For the text-containing cell, return its midpoint in [X, Y] coordinate format. 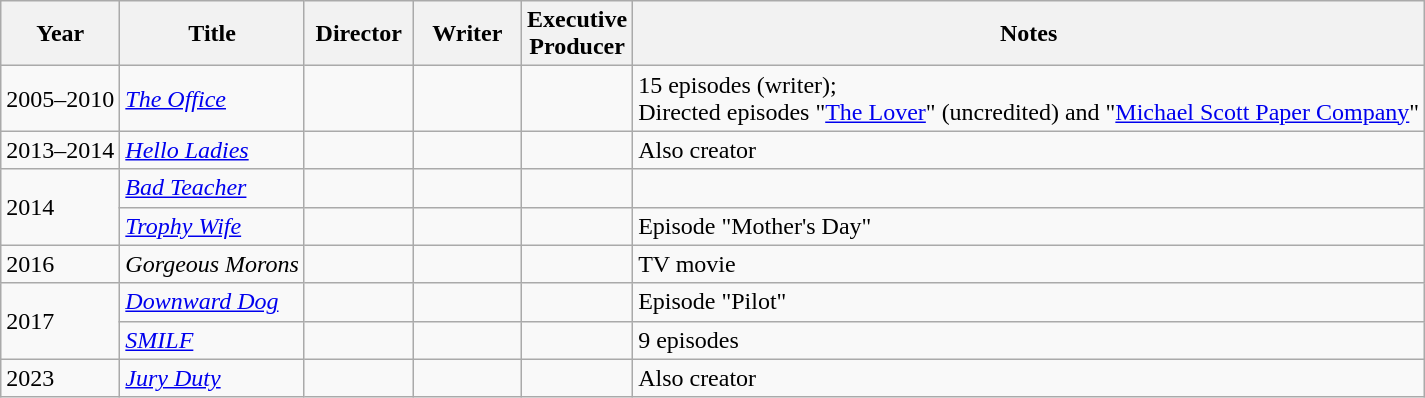
Hello Ladies [212, 150]
2023 [60, 378]
Director [358, 34]
Bad Teacher [212, 188]
Trophy Wife [212, 226]
15 episodes (writer);Directed episodes "The Lover" (uncredited) and "Michael Scott Paper Company" [1029, 98]
Writer [468, 34]
Gorgeous Morons [212, 264]
Episode "Pilot" [1029, 302]
Year [60, 34]
2005–2010 [60, 98]
Jury Duty [212, 378]
2016 [60, 264]
2013–2014 [60, 150]
SMILF [212, 340]
Notes [1029, 34]
2014 [60, 207]
Title [212, 34]
TV movie [1029, 264]
Episode "Mother's Day" [1029, 226]
2017 [60, 321]
The Office [212, 98]
Downward Dog [212, 302]
ExecutiveProducer [578, 34]
9 episodes [1029, 340]
